Return the (x, y) coordinate for the center point of the cell that contains the specified text.  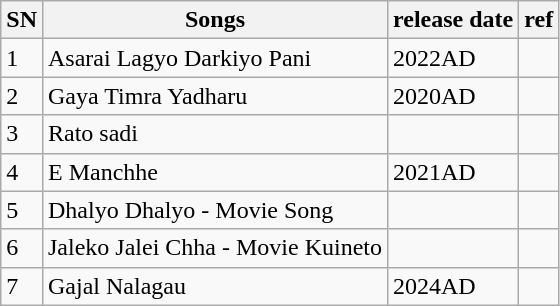
4 (22, 172)
5 (22, 210)
Gaya Timra Yadharu (214, 96)
2 (22, 96)
2021AD (452, 172)
Rato sadi (214, 134)
2022AD (452, 58)
Songs (214, 20)
2024AD (452, 286)
2020AD (452, 96)
SN (22, 20)
6 (22, 248)
7 (22, 286)
release date (452, 20)
Asarai Lagyo Darkiyo Pani (214, 58)
Gajal Nalagau (214, 286)
E Manchhe (214, 172)
3 (22, 134)
1 (22, 58)
Dhalyo Dhalyo - Movie Song (214, 210)
Jaleko Jalei Chha - Movie Kuineto (214, 248)
ref (539, 20)
